Locate the cell with the specified text and output its (x, y) center coordinate. 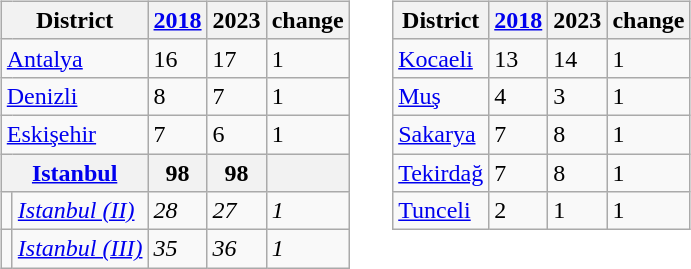
Istanbul (III) (80, 249)
36 (236, 249)
Sakarya (441, 134)
2 (518, 211)
16 (178, 58)
4 (518, 96)
Tekirdağ (441, 173)
3 (578, 96)
Denizli (74, 96)
28 (178, 211)
13 (518, 58)
35 (178, 249)
Istanbul (II) (80, 211)
Kocaeli (441, 58)
Eskişehir (74, 134)
6 (236, 134)
Tunceli (441, 211)
Muş (441, 96)
Istanbul (74, 173)
27 (236, 211)
17 (236, 58)
14 (578, 58)
Antalya (74, 58)
